Return the [x, y] coordinate for the center point of the cell that contains the specified text.  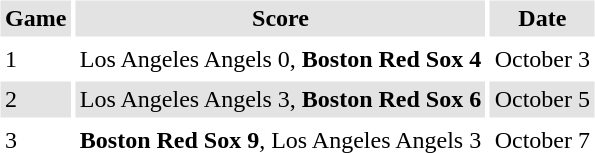
Score [280, 18]
Los Angeles Angels 0, Boston Red Sox 4 [280, 59]
Date [542, 18]
Game [35, 18]
2 [35, 100]
1 [35, 59]
Los Angeles Angels 3, Boston Red Sox 6 [280, 100]
October 3 [542, 59]
October 5 [542, 100]
